Search for the cell housing the specified text and yield its [x, y] center coordinate. 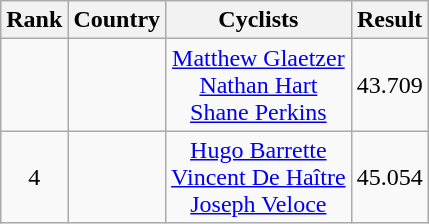
43.709 [390, 85]
4 [34, 177]
Cyclists [259, 20]
Matthew GlaetzerNathan HartShane Perkins [259, 85]
Result [390, 20]
45.054 [390, 177]
Rank [34, 20]
Hugo BarretteVincent De HaîtreJoseph Veloce [259, 177]
Country [117, 20]
